Return [X, Y] of the center of cell containing provided text 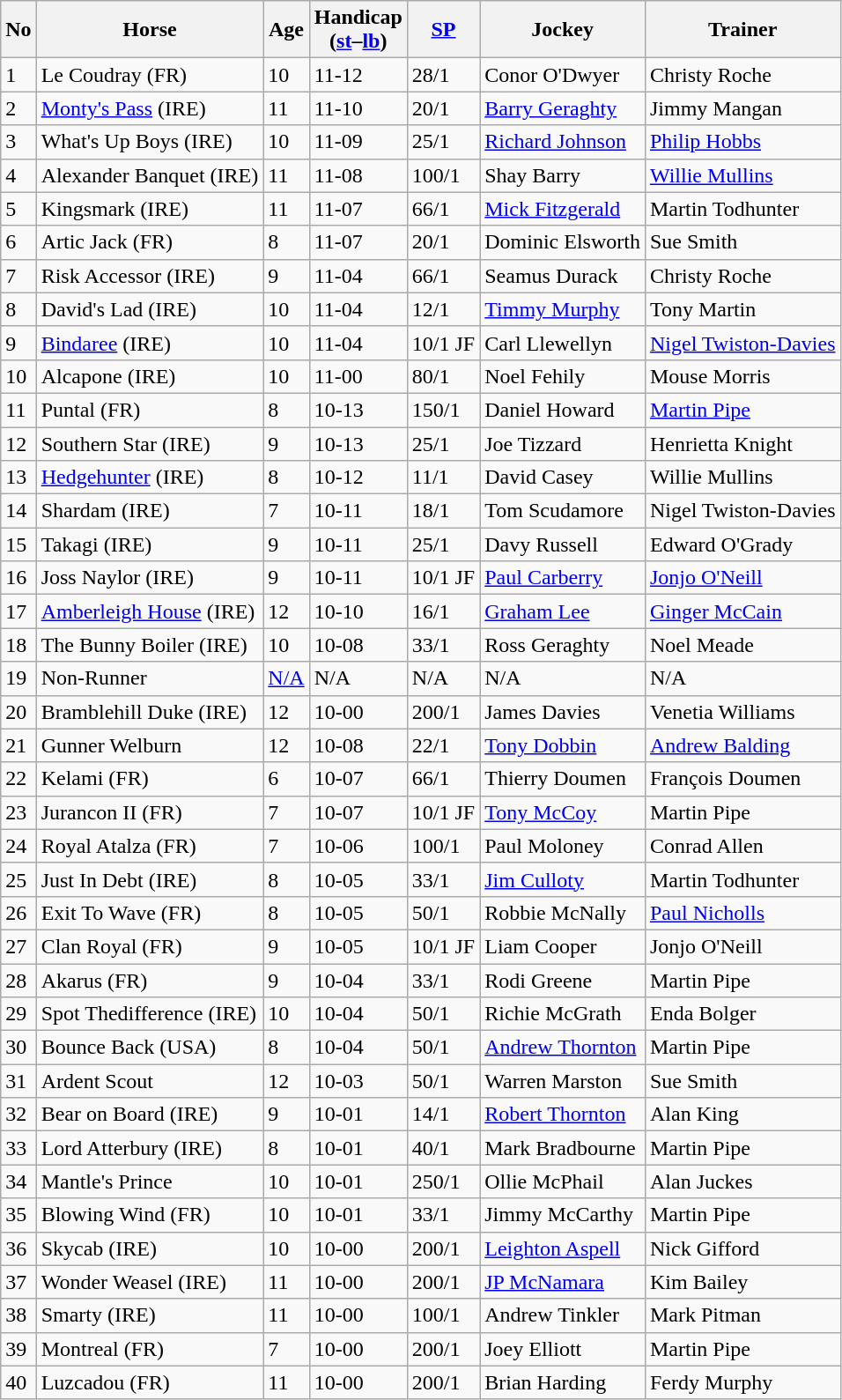
Liam Cooper [563, 946]
What's Up Boys (IRE) [150, 142]
36 [18, 1248]
18/1 [443, 511]
Joe Tizzard [563, 443]
14 [18, 511]
Henrietta Knight [742, 443]
Mark Pitman [742, 1315]
Tony Martin [742, 309]
Bear on Board (IRE) [150, 1115]
Kim Bailey [742, 1282]
Smarty (IRE) [150, 1315]
Mantle's Prince [150, 1181]
23 [18, 812]
11-12 [358, 75]
Leighton Aspell [563, 1248]
40/1 [443, 1148]
Ginger McCain [742, 611]
38 [18, 1315]
Blowing Wind (FR) [150, 1215]
Warren Marston [563, 1081]
Barry Geraghty [563, 108]
François Doumen [742, 779]
14/1 [443, 1115]
No [18, 30]
Le Coudray (FR) [150, 75]
2 [18, 108]
16 [18, 578]
Alan King [742, 1115]
Non-Runner [150, 678]
19 [18, 678]
Spot Thedifference (IRE) [150, 1014]
Royal Atalza (FR) [150, 846]
Luzcadou (FR) [150, 1382]
Alexander Banquet (IRE) [150, 175]
Seamus Durack [563, 276]
Andrew Tinkler [563, 1315]
Montreal (FR) [150, 1349]
37 [18, 1282]
150/1 [443, 410]
10-12 [358, 478]
Bramblehill Duke (IRE) [150, 712]
Paul Carberry [563, 578]
11-00 [358, 376]
40 [18, 1382]
22/1 [443, 745]
Kingsmark (IRE) [150, 209]
Venetia Williams [742, 712]
Daniel Howard [563, 410]
Rodi Greene [563, 981]
Puntal (FR) [150, 410]
33 [18, 1148]
Andrew Thornton [563, 1048]
31 [18, 1081]
Shardam (IRE) [150, 511]
Noel Fehily [563, 376]
35 [18, 1215]
12/1 [443, 309]
Tony McCoy [563, 812]
Philip Hobbs [742, 142]
25 [18, 879]
Mouse Morris [742, 376]
15 [18, 544]
Gunner Welburn [150, 745]
21 [18, 745]
18 [18, 645]
Exit To Wave (FR) [150, 913]
3 [18, 142]
Ross Geraghty [563, 645]
Hedgehunter (IRE) [150, 478]
SP [443, 30]
Tom Scudamore [563, 511]
4 [18, 175]
Davy Russell [563, 544]
David Casey [563, 478]
Dominic Elsworth [563, 242]
32 [18, 1115]
16/1 [443, 611]
Tony Dobbin [563, 745]
11-09 [358, 142]
13 [18, 478]
Jimmy Mangan [742, 108]
80/1 [443, 376]
Ferdy Murphy [742, 1382]
Edward O'Grady [742, 544]
34 [18, 1181]
28/1 [443, 75]
Just In Debt (IRE) [150, 879]
JP McNamara [563, 1282]
Shay Barry [563, 175]
24 [18, 846]
Jurancon II (FR) [150, 812]
11/1 [443, 478]
11-08 [358, 175]
Paul Moloney [563, 846]
Brian Harding [563, 1382]
Jockey [563, 30]
Richie McGrath [563, 1014]
Paul Nicholls [742, 913]
Jim Culloty [563, 879]
Carl Llewellyn [563, 343]
20 [18, 712]
Monty's Pass (IRE) [150, 108]
Graham Lee [563, 611]
Age [286, 30]
Southern Star (IRE) [150, 443]
Joey Elliott [563, 1349]
Jimmy McCarthy [563, 1215]
Horse [150, 30]
17 [18, 611]
Clan Royal (FR) [150, 946]
Skycab (IRE) [150, 1248]
Trainer [742, 30]
Nick Gifford [742, 1248]
Mark Bradbourne [563, 1148]
Andrew Balding [742, 745]
10-10 [358, 611]
Thierry Doumen [563, 779]
Conor O'Dwyer [563, 75]
Mick Fitzgerald [563, 209]
Artic Jack (FR) [150, 242]
Lord Atterbury (IRE) [150, 1148]
29 [18, 1014]
28 [18, 981]
Alan Juckes [742, 1181]
Handicap(st–lb) [358, 30]
1 [18, 75]
Alcapone (IRE) [150, 376]
Bounce Back (USA) [150, 1048]
Takagi (IRE) [150, 544]
Bindaree (IRE) [150, 343]
Enda Bolger [742, 1014]
39 [18, 1349]
Noel Meade [742, 645]
30 [18, 1048]
James Davies [563, 712]
26 [18, 913]
Joss Naylor (IRE) [150, 578]
Akarus (FR) [150, 981]
10-06 [358, 846]
Kelami (FR) [150, 779]
Robert Thornton [563, 1115]
10-03 [358, 1081]
27 [18, 946]
Richard Johnson [563, 142]
Ardent Scout [150, 1081]
Amberleigh House (IRE) [150, 611]
Wonder Weasel (IRE) [150, 1282]
Ollie McPhail [563, 1181]
Timmy Murphy [563, 309]
The Bunny Boiler (IRE) [150, 645]
Robbie McNally [563, 913]
11-10 [358, 108]
Conrad Allen [742, 846]
250/1 [443, 1181]
5 [18, 209]
Risk Accessor (IRE) [150, 276]
22 [18, 779]
David's Lad (IRE) [150, 309]
